Locate the cell with the specified text and output its (X, Y) center coordinate. 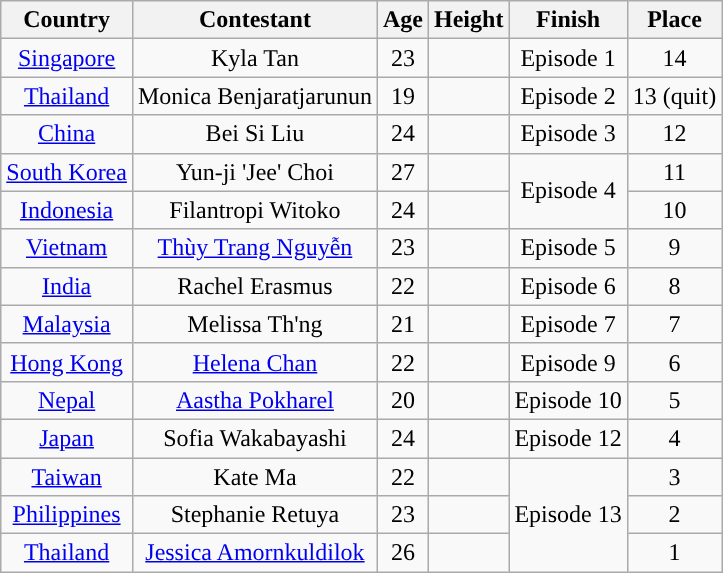
13 (quit) (674, 96)
21 (402, 324)
Hong Kong (67, 362)
Thùy Trang Nguyễn (254, 248)
Episode 2 (568, 96)
Kate Ma (254, 477)
Episode 3 (568, 134)
Episode 7 (568, 324)
Contestant (254, 20)
Filantropi Witoko (254, 210)
China (67, 134)
Helena Chan (254, 362)
27 (402, 172)
12 (674, 134)
Kyla Tan (254, 58)
9 (674, 248)
South Korea (67, 172)
Episode 10 (568, 400)
Nepal (67, 400)
14 (674, 58)
Sofia Wakabayashi (254, 438)
Melissa Th'ng (254, 324)
Finish (568, 20)
Yun-ji 'Jee' Choi (254, 172)
11 (674, 172)
Episode 13 (568, 515)
Age (402, 20)
Episode 12 (568, 438)
Singapore (67, 58)
Aastha Pokharel (254, 400)
Jessica Amornkuldilok (254, 553)
19 (402, 96)
Bei Si Liu (254, 134)
2 (674, 515)
1 (674, 553)
20 (402, 400)
7 (674, 324)
Episode 5 (568, 248)
Episode 1 (568, 58)
Episode 9 (568, 362)
Place (674, 20)
4 (674, 438)
Rachel Erasmus (254, 286)
Monica Benjaratjarunun (254, 96)
Height (469, 20)
Stephanie Retuya (254, 515)
26 (402, 553)
Indonesia (67, 210)
Country (67, 20)
Episode 4 (568, 191)
Vietnam (67, 248)
8 (674, 286)
5 (674, 400)
10 (674, 210)
Philippines (67, 515)
3 (674, 477)
6 (674, 362)
Taiwan (67, 477)
Malaysia (67, 324)
Japan (67, 438)
India (67, 286)
Episode 6 (568, 286)
